Determine the (x, y) coordinate at the center of the cell enclosing the given text.  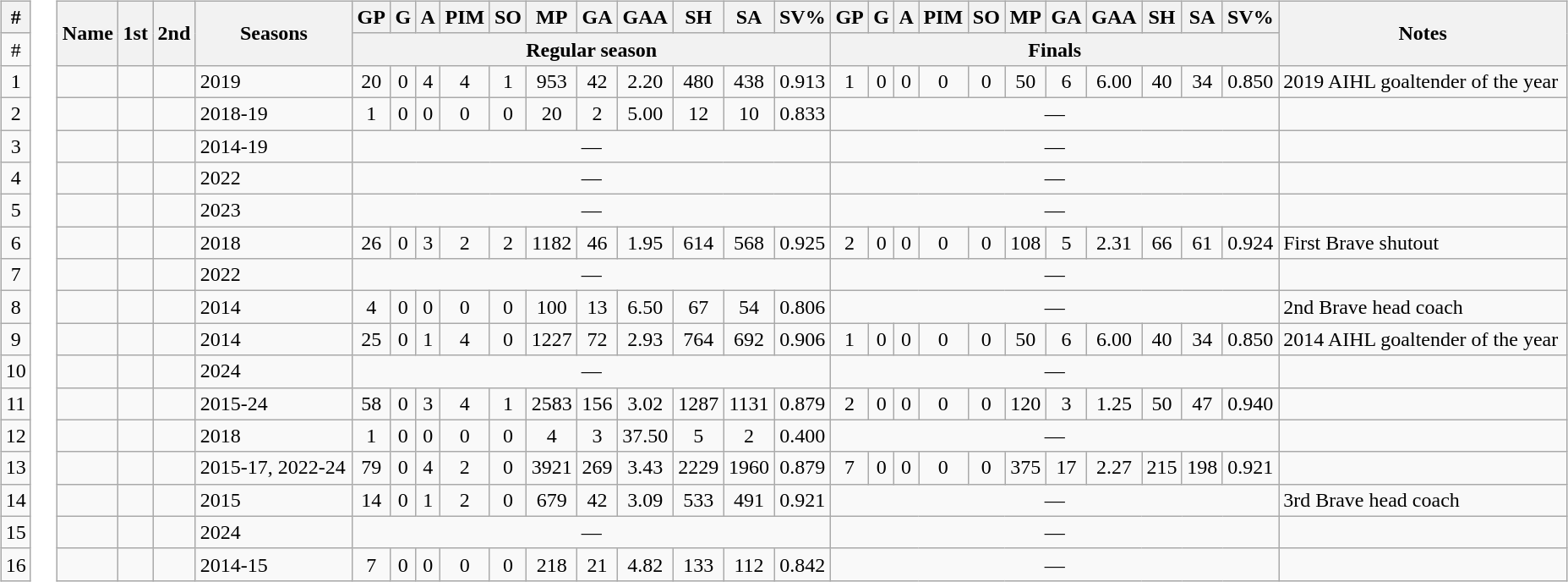
72 (598, 339)
0.925 (803, 243)
2014-15 (274, 564)
0.833 (803, 113)
491 (749, 500)
3.09 (645, 500)
480 (698, 81)
2.20 (645, 81)
438 (749, 81)
6.50 (645, 307)
2019 AIHL goaltender of the year (1423, 81)
66 (1162, 243)
375 (1026, 468)
Seasons (274, 33)
54 (749, 307)
2.93 (645, 339)
Regular season (592, 49)
0.906 (803, 339)
1.25 (1114, 404)
692 (749, 339)
120 (1026, 404)
17 (1067, 468)
112 (749, 564)
15 (15, 532)
37.50 (645, 436)
79 (372, 468)
218 (552, 564)
953 (552, 81)
2nd Brave head coach (1423, 307)
16 (15, 564)
1960 (749, 468)
11 (15, 404)
2229 (698, 468)
269 (598, 468)
0.913 (803, 81)
2014 AIHL goaltender of the year (1423, 339)
0.400 (803, 436)
3rd Brave head coach (1423, 500)
1287 (698, 404)
46 (598, 243)
2015 (274, 500)
Notes (1423, 33)
133 (698, 564)
533 (698, 500)
61 (1202, 243)
0.842 (803, 564)
100 (552, 307)
679 (552, 500)
2014-19 (274, 146)
5.00 (645, 113)
568 (749, 243)
3921 (552, 468)
1182 (552, 243)
1.95 (645, 243)
Name (88, 33)
3.43 (645, 468)
2023 (274, 211)
25 (372, 339)
2.31 (1114, 243)
67 (698, 307)
1st (135, 33)
2nd (174, 33)
4.82 (645, 564)
2019 (274, 81)
Finals (1055, 49)
0.806 (803, 307)
2.27 (1114, 468)
198 (1202, 468)
58 (372, 404)
9 (15, 339)
108 (1026, 243)
1131 (749, 404)
2015-17, 2022-24 (274, 468)
21 (598, 564)
8 (15, 307)
764 (698, 339)
0.924 (1251, 243)
0.940 (1251, 404)
2018-19 (274, 113)
26 (372, 243)
3.02 (645, 404)
215 (1162, 468)
614 (698, 243)
2583 (552, 404)
47 (1202, 404)
156 (598, 404)
2015-24 (274, 404)
1227 (552, 339)
First Brave shutout (1423, 243)
